Determine the (x, y) coordinate at the center of the cell enclosing the given text.  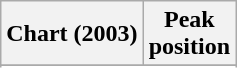
Chart (2003) (72, 34)
Peakposition (189, 34)
